Return the [x, y] coordinate for the center point of the cell that contains the specified text.  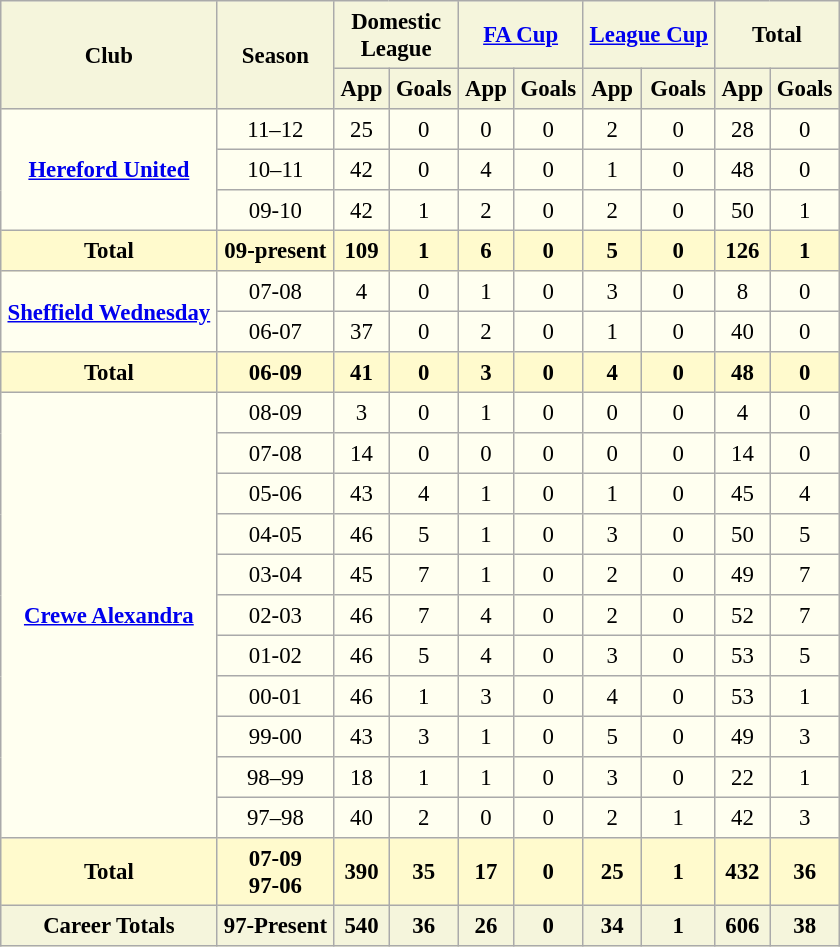
Career Totals [109, 925]
02-03 [276, 615]
97–98 [276, 817]
18 [362, 777]
99-00 [276, 736]
126 [742, 250]
06-07 [276, 331]
109 [362, 250]
41 [362, 372]
38 [804, 925]
06-09 [276, 372]
98–99 [276, 777]
FA Cup [520, 35]
Crewe Alexandra [109, 615]
Club [109, 55]
52 [742, 615]
22 [742, 777]
08-09 [276, 412]
540 [362, 925]
09-10 [276, 210]
11–12 [276, 129]
390 [362, 872]
05-06 [276, 493]
28 [742, 129]
Season [276, 55]
03-04 [276, 574]
6 [486, 250]
34 [612, 925]
97-Present [276, 925]
26 [486, 925]
Hereford United [109, 170]
09-present [276, 250]
DomesticLeague [396, 35]
10–11 [276, 169]
17 [486, 872]
35 [424, 872]
432 [742, 872]
606 [742, 925]
01-02 [276, 655]
Sheffield Wednesday [109, 312]
04-05 [276, 534]
07-0997-06 [276, 872]
League Cup [649, 35]
8 [742, 291]
37 [362, 331]
00-01 [276, 696]
